Detect which cell encompasses the target text, then output its [x, y] center coordinate. 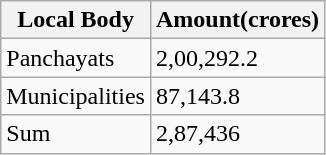
Amount(crores) [237, 20]
Local Body [76, 20]
2,00,292.2 [237, 58]
Sum [76, 134]
Panchayats [76, 58]
Municipalities [76, 96]
87,143.8 [237, 96]
2,87,436 [237, 134]
